Identify which cell holds the provided text, then report its [X, Y] central coordinate. 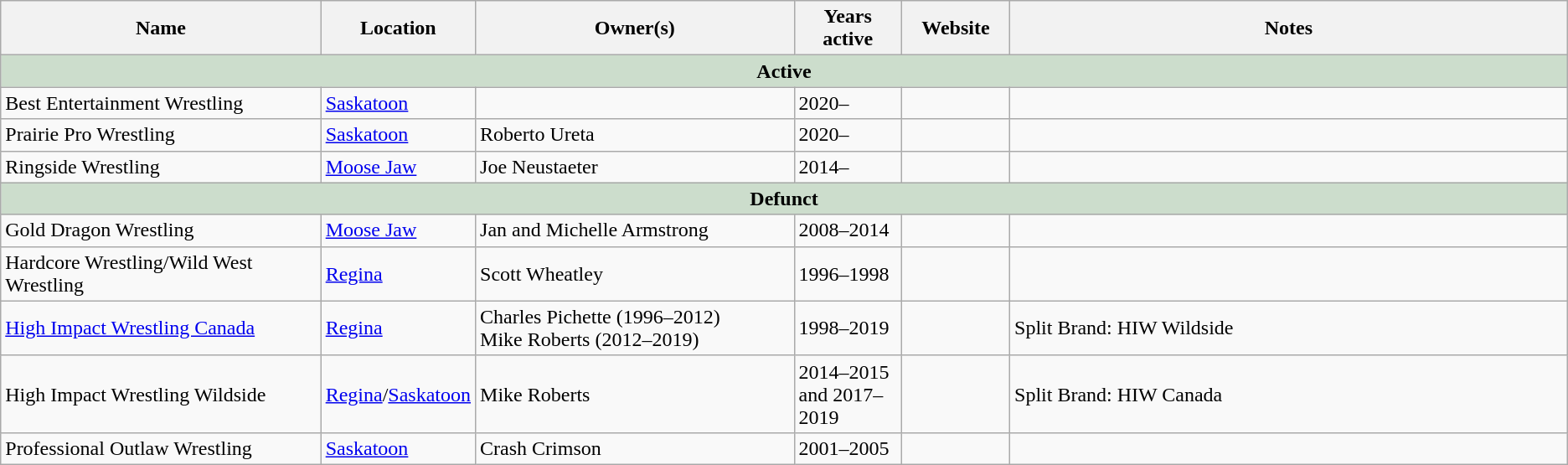
Website [955, 28]
Prairie Pro Wrestling [161, 135]
Professional Outlaw Wrestling [161, 448]
Ringside Wrestling [161, 167]
Scott Wheatley [635, 273]
Notes [1289, 28]
2014– [848, 167]
Crash Crimson [635, 448]
Joe Neustaeter [635, 167]
Defunct [784, 199]
High Impact Wrestling Canada [161, 328]
Gold Dragon Wrestling [161, 230]
Mike Roberts [635, 394]
1998–2019 [848, 328]
Name [161, 28]
Regina/Saskatoon [398, 394]
Jan and Michelle Armstrong [635, 230]
Best Entertainment Wrestling [161, 103]
Split Brand: HIW Canada [1289, 394]
Active [784, 71]
Roberto Ureta [635, 135]
Years active [848, 28]
Location [398, 28]
1996–1998 [848, 273]
Split Brand: HIW Wildside [1289, 328]
2001–2005 [848, 448]
Owner(s) [635, 28]
2008–2014 [848, 230]
Hardcore Wrestling/Wild West Wrestling [161, 273]
Charles Pichette (1996–2012)Mike Roberts (2012–2019) [635, 328]
2014–2015 and 2017–2019 [848, 394]
High Impact Wrestling Wildside [161, 394]
